Scan for the cell matching the given text and deliver its [X, Y] coordinate at center. 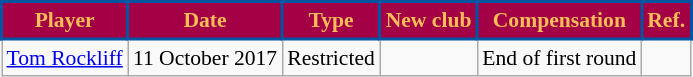
End of first round [559, 57]
Player [65, 20]
Tom Rockliff [65, 57]
Ref. [666, 20]
Compensation [559, 20]
Type [331, 20]
New club [428, 20]
11 October 2017 [205, 57]
Restricted [331, 57]
Date [205, 20]
